Find where the given text appears and provide that cell's center as [x, y] coordinate. 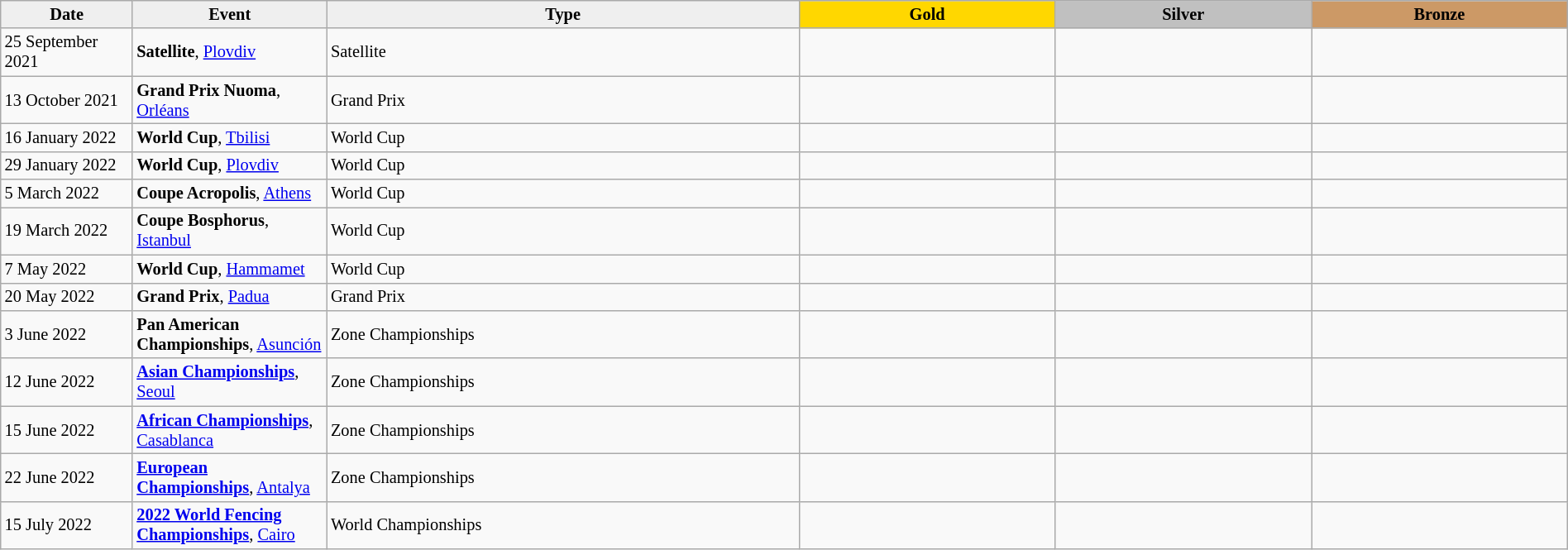
Type [562, 14]
Silver [1183, 14]
16 January 2022 [67, 137]
19 March 2022 [67, 231]
Date [67, 14]
Coupe Bosphorus, Istanbul [230, 231]
World Cup, Tbilisi [230, 137]
25 September 2021 [67, 52]
Coupe Acropolis, Athens [230, 194]
13 October 2021 [67, 100]
2022 World Fencing Championships, Cairo [230, 525]
Pan American Championships, Asunción [230, 334]
Grand Prix Nuoma, Orléans [230, 100]
20 May 2022 [67, 297]
3 June 2022 [67, 334]
7 May 2022 [67, 269]
5 March 2022 [67, 194]
Satellite [562, 52]
World Cup, Hammamet [230, 269]
15 June 2022 [67, 430]
Bronze [1440, 14]
European Championships, Antalya [230, 477]
Asian Championships, Seoul [230, 382]
Gold [927, 14]
Grand Prix, Padua [230, 297]
12 June 2022 [67, 382]
World Cup, Plovdiv [230, 165]
29 January 2022 [67, 165]
22 June 2022 [67, 477]
Satellite, Plovdiv [230, 52]
Event [230, 14]
World Championships [562, 525]
15 July 2022 [67, 525]
African Championships, Casablanca [230, 430]
